Search for the cell housing the specified text and yield its [X, Y] center coordinate. 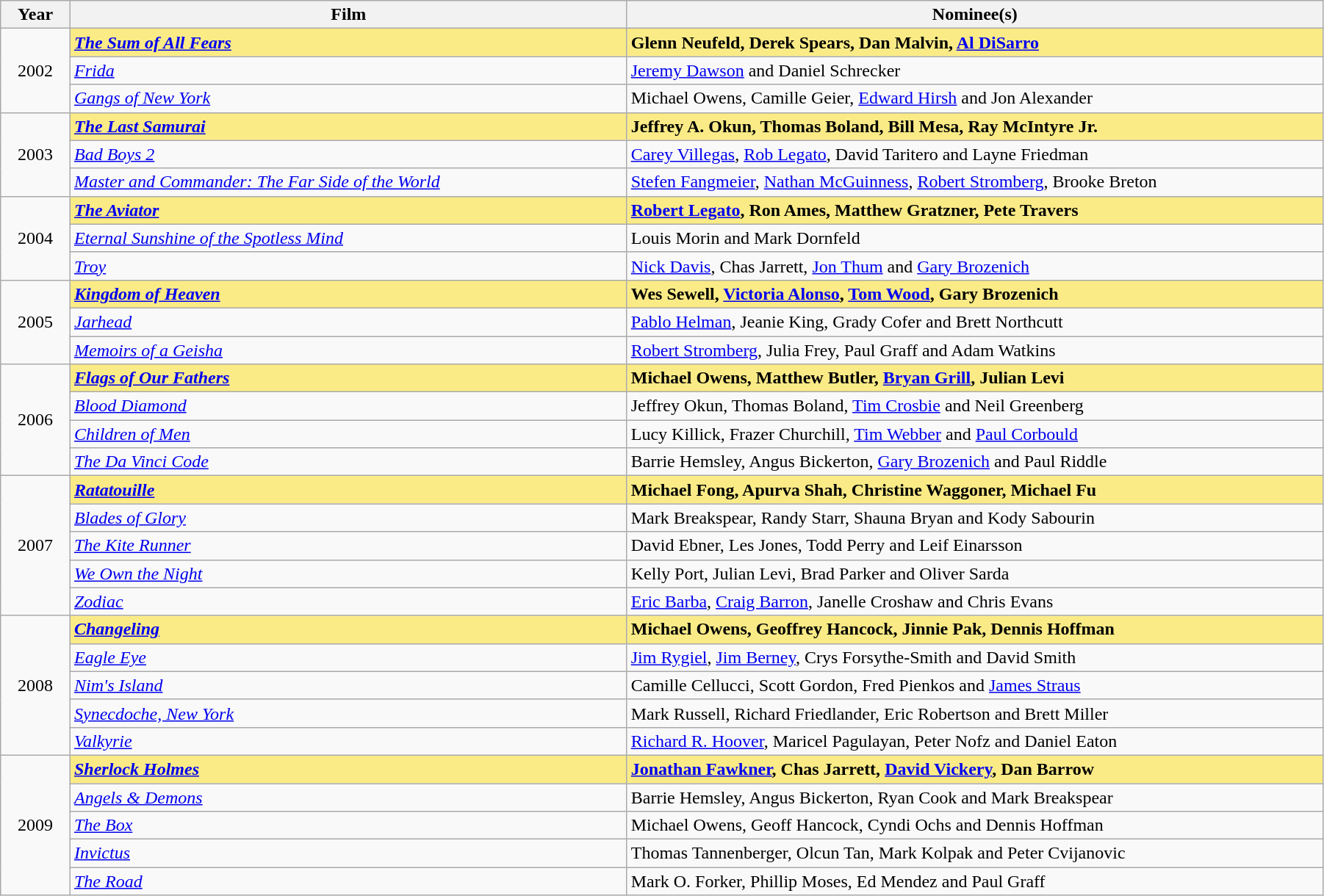
Nick Davis, Chas Jarrett, Jon Thum and Gary Brozenich [974, 266]
Jeremy Dawson and Daniel Schrecker [974, 71]
Troy [348, 266]
Mark O. Forker, Phillip Moses, Ed Mendez and Paul Graff [974, 881]
Gangs of New York [348, 98]
Zodiac [348, 601]
Eternal Sunshine of the Spotless Mind [348, 238]
Michael Owens, Matthew Butler, Bryan Grill, Julian Levi [974, 378]
Blood Diamond [348, 406]
2008 [35, 685]
Jeffrey Okun, Thomas Boland, Tim Crosbie and Neil Greenberg [974, 406]
Robert Legato, Ron Ames, Matthew Gratzner, Pete Travers [974, 210]
2007 [35, 546]
Jeffrey A. Okun, Thomas Boland, Bill Mesa, Ray McIntyre Jr. [974, 126]
We Own the Night [348, 574]
Ratatouille [348, 490]
Valkyrie [348, 741]
Mark Russell, Richard Friedlander, Eric Robertson and Brett Miller [974, 713]
Michael Owens, Camille Geier, Edward Hirsh and Jon Alexander [974, 98]
Kelly Port, Julian Levi, Brad Parker and Oliver Sarda [974, 574]
Robert Stromberg, Julia Frey, Paul Graff and Adam Watkins [974, 350]
Changeling [348, 629]
Flags of Our Fathers [348, 378]
Thomas Tannenberger, Olcun Tan, Mark Kolpak and Peter Cvijanovic [974, 853]
The Road [348, 881]
Sherlock Holmes [348, 769]
Glenn Neufeld, Derek Spears, Dan Malvin, Al DiSarro [974, 43]
Michael Owens, Geoff Hancock, Cyndi Ochs and Dennis Hoffman [974, 825]
The Box [348, 825]
Louis Morin and Mark Dornfeld [974, 238]
Year [35, 15]
Angels & Demons [348, 797]
Jarhead [348, 322]
2002 [35, 71]
Michael Owens, Geoffrey Hancock, Jinnie Pak, Dennis Hoffman [974, 629]
Synecdoche, New York [348, 713]
The Aviator [348, 210]
Pablo Helman, Jeanie King, Grady Cofer and Brett Northcutt [974, 322]
The Da Vinci Code [348, 462]
Jim Rygiel, Jim Berney, Crys Forsythe-Smith and David Smith [974, 657]
2005 [35, 322]
Children of Men [348, 434]
Film [348, 15]
Invictus [348, 853]
Wes Sewell, Victoria Alonso, Tom Wood, Gary Brozenich [974, 294]
2006 [35, 420]
Memoirs of a Geisha [348, 350]
Kingdom of Heaven [348, 294]
Mark Breakspear, Randy Starr, Shauna Bryan and Kody Sabourin [974, 518]
Master and Commander: The Far Side of the World [348, 182]
Stefen Fangmeier, Nathan McGuinness, Robert Stromberg, Brooke Breton [974, 182]
Jonathan Fawkner, Chas Jarrett, David Vickery, Dan Barrow [974, 769]
Barrie Hemsley, Angus Bickerton, Gary Brozenich and Paul Riddle [974, 462]
Carey Villegas, Rob Legato, David Taritero and Layne Friedman [974, 154]
Nominee(s) [974, 15]
The Sum of All Fears [348, 43]
Eagle Eye [348, 657]
2009 [35, 825]
The Kite Runner [348, 546]
Richard R. Hoover, Maricel Pagulayan, Peter Nofz and Daniel Eaton [974, 741]
Lucy Killick, Frazer Churchill, Tim Webber and Paul Corbould [974, 434]
Blades of Glory [348, 518]
The Last Samurai [348, 126]
2003 [35, 154]
Barrie Hemsley, Angus Bickerton, Ryan Cook and Mark Breakspear [974, 797]
Camille Cellucci, Scott Gordon, Fred Pienkos and James Straus [974, 685]
2004 [35, 238]
Nim's Island [348, 685]
Eric Barba, Craig Barron, Janelle Croshaw and Chris Evans [974, 601]
David Ebner, Les Jones, Todd Perry and Leif Einarsson [974, 546]
Frida [348, 71]
Bad Boys 2 [348, 154]
Michael Fong, Apurva Shah, Christine Waggoner, Michael Fu [974, 490]
